Search for the cell housing the specified text and yield its [X, Y] center coordinate. 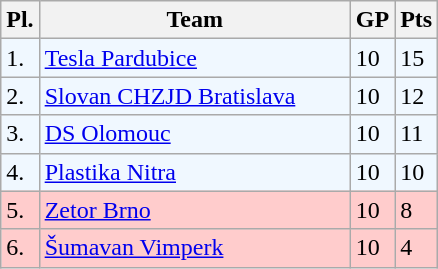
12 [416, 96]
3. [20, 134]
15 [416, 58]
4. [20, 172]
Pl. [20, 20]
Slovan CHZJD Bratislava [194, 96]
4 [416, 248]
Zetor Brno [194, 210]
Team [194, 20]
8 [416, 210]
Šumavan Vimperk [194, 248]
2. [20, 96]
Pts [416, 20]
Plastika Nitra [194, 172]
DS Olomouc [194, 134]
1. [20, 58]
11 [416, 134]
GP [372, 20]
Tesla Pardubice [194, 58]
5. [20, 210]
6. [20, 248]
